Find where the given text appears and provide that cell's center as [x, y] coordinate. 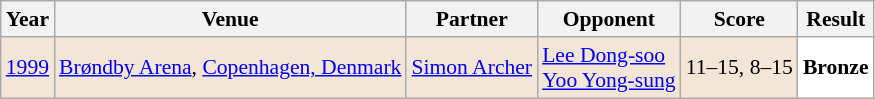
Lee Dong-soo Yoo Yong-sung [609, 68]
Bronze [836, 68]
Brøndby Arena, Copenhagen, Denmark [230, 68]
Simon Archer [472, 68]
Year [28, 19]
Partner [472, 19]
1999 [28, 68]
Result [836, 19]
11–15, 8–15 [740, 68]
Score [740, 19]
Venue [230, 19]
Opponent [609, 19]
